Provide the (X, Y) coordinate of the cell's center where the given text is located.  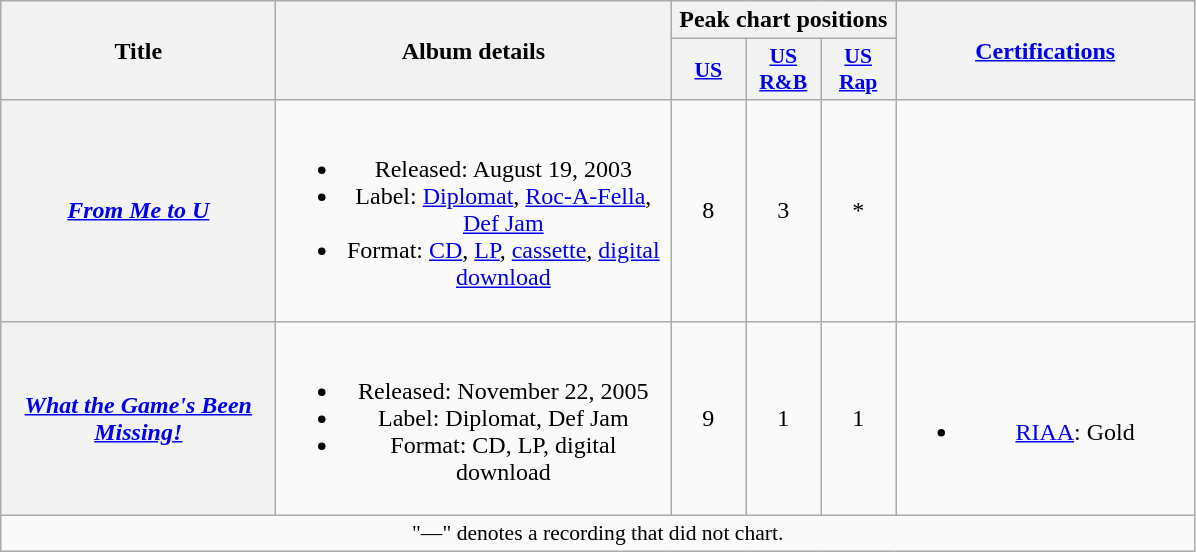
RIAA: Gold (1046, 418)
Album details (474, 50)
US (708, 70)
From Me to U (138, 210)
Title (138, 50)
* (858, 210)
9 (708, 418)
Peak chart positions (784, 20)
USR&B (784, 70)
Released: August 19, 2003Label: Diplomat, Roc-A-Fella, Def JamFormat: CD, LP, cassette, digital download (474, 210)
What the Game's Been Missing! (138, 418)
Certifications (1046, 50)
USRap (858, 70)
3 (784, 210)
8 (708, 210)
Released: November 22, 2005Label: Diplomat, Def JamFormat: CD, LP, digital download (474, 418)
"—" denotes a recording that did not chart. (598, 533)
